Return the (X, Y) coordinate for the center point of the cell that contains the specified text.  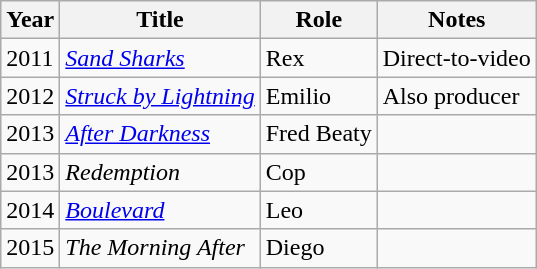
Cop (318, 172)
Title (160, 20)
2011 (30, 58)
Rex (318, 58)
Also producer (456, 96)
Leo (318, 210)
Fred Beaty (318, 134)
Boulevard (160, 210)
Redemption (160, 172)
After Darkness (160, 134)
The Morning After (160, 248)
Role (318, 20)
2012 (30, 96)
2014 (30, 210)
Year (30, 20)
Notes (456, 20)
Emilio (318, 96)
Sand Sharks (160, 58)
2015 (30, 248)
Direct-to-video (456, 58)
Struck by Lightning (160, 96)
Diego (318, 248)
